Scan for the cell matching the given text and deliver its [X, Y] coordinate at center. 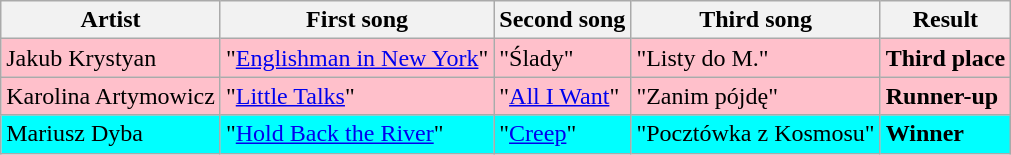
Result [945, 20]
"Ślady" [562, 58]
"Pocztówka z Kosmosu" [756, 134]
"Little Talks" [356, 96]
"Hold Back the River" [356, 134]
First song [356, 20]
"Creep" [562, 134]
Third song [756, 20]
Second song [562, 20]
"Englishman in New York" [356, 58]
Winner [945, 134]
"Listy do M." [756, 58]
Jakub Krystyan [111, 58]
Runner-up [945, 96]
"Zanim pójdę" [756, 96]
Artist [111, 20]
Mariusz Dyba [111, 134]
Third place [945, 58]
"All I Want" [562, 96]
Karolina Artymowicz [111, 96]
